Search for the cell housing the specified text and yield its [x, y] center coordinate. 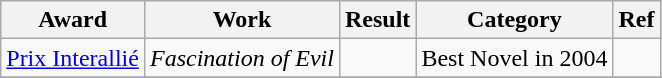
Award [73, 20]
Best Novel in 2004 [514, 58]
Result [377, 20]
Ref [636, 20]
Work [242, 20]
Category [514, 20]
Fascination of Evil [242, 58]
Prix Interallié [73, 58]
